Pinpoint the cell where the given text exists, returning its (x, y) midpoint coordinate. 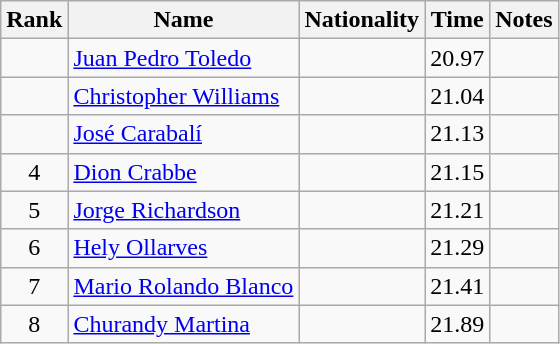
Hely Ollarves (184, 248)
21.21 (458, 210)
21.13 (458, 134)
Notes (524, 20)
Juan Pedro Toledo (184, 58)
Time (458, 20)
21.89 (458, 324)
4 (34, 172)
Churandy Martina (184, 324)
Jorge Richardson (184, 210)
Christopher Williams (184, 96)
6 (34, 248)
Name (184, 20)
Dion Crabbe (184, 172)
8 (34, 324)
21.04 (458, 96)
21.41 (458, 286)
Rank (34, 20)
21.29 (458, 248)
José Carabalí (184, 134)
5 (34, 210)
21.15 (458, 172)
Mario Rolando Blanco (184, 286)
20.97 (458, 58)
Nationality (362, 20)
7 (34, 286)
